Identify which cell holds the provided text, then report its (X, Y) central coordinate. 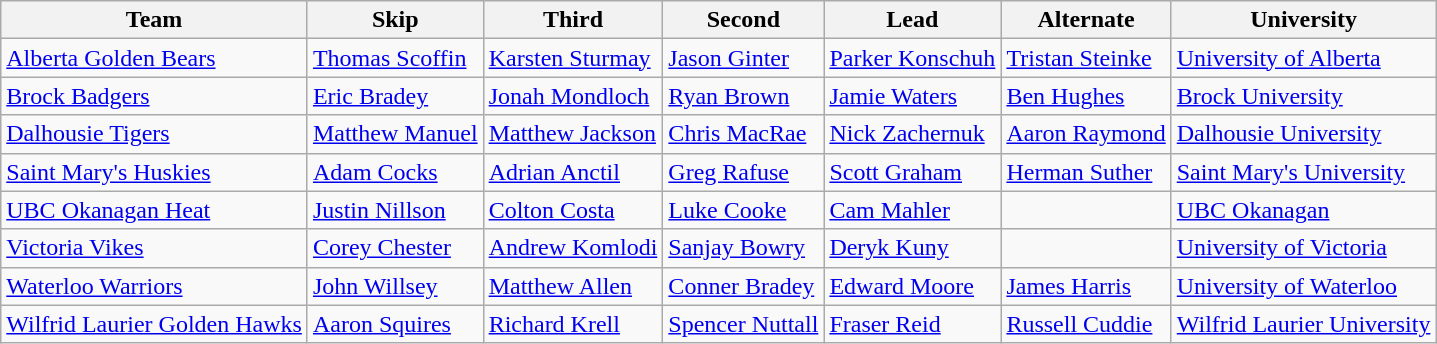
Third (573, 20)
Brock University (1304, 96)
Dalhousie University (1304, 134)
Adrian Anctil (573, 172)
Jason Ginter (744, 58)
Justin Nillson (395, 210)
Adam Cocks (395, 172)
Luke Cooke (744, 210)
Aaron Raymond (1086, 134)
Russell Cuddie (1086, 324)
Team (154, 20)
John Willsey (395, 286)
University of Victoria (1304, 248)
Lead (912, 20)
Waterloo Warriors (154, 286)
Matthew Manuel (395, 134)
Alternate (1086, 20)
University of Alberta (1304, 58)
Eric Bradey (395, 96)
Victoria Vikes (154, 248)
Aaron Squires (395, 324)
Cam Mahler (912, 210)
Conner Bradey (744, 286)
Matthew Allen (573, 286)
Ben Hughes (1086, 96)
Dalhousie Tigers (154, 134)
University of Waterloo (1304, 286)
Saint Mary's Huskies (154, 172)
Herman Suther (1086, 172)
UBC Okanagan (1304, 210)
Alberta Golden Bears (154, 58)
Fraser Reid (912, 324)
Spencer Nuttall (744, 324)
UBC Okanagan Heat (154, 210)
Corey Chester (395, 248)
Andrew Komlodi (573, 248)
Deryk Kuny (912, 248)
Richard Krell (573, 324)
Brock Badgers (154, 96)
Sanjay Bowry (744, 248)
Wilfrid Laurier University (1304, 324)
Saint Mary's University (1304, 172)
Karsten Sturmay (573, 58)
Colton Costa (573, 210)
Jonah Mondloch (573, 96)
Chris MacRae (744, 134)
Skip (395, 20)
James Harris (1086, 286)
Scott Graham (912, 172)
Nick Zachernuk (912, 134)
Jamie Waters (912, 96)
University (1304, 20)
Ryan Brown (744, 96)
Edward Moore (912, 286)
Second (744, 20)
Wilfrid Laurier Golden Hawks (154, 324)
Parker Konschuh (912, 58)
Thomas Scoffin (395, 58)
Greg Rafuse (744, 172)
Matthew Jackson (573, 134)
Tristan Steinke (1086, 58)
